Determine the [X, Y] coordinate at the center of the cell enclosing the given text.  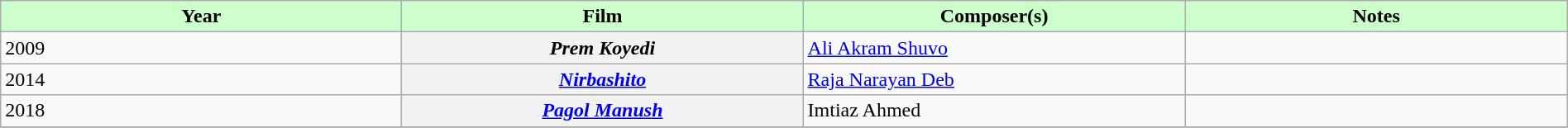
2009 [202, 48]
Raja Narayan Deb [994, 79]
2014 [202, 79]
Nirbashito [602, 79]
Composer(s) [994, 17]
Year [202, 17]
Pagol Manush [602, 111]
Notes [1376, 17]
Ali Akram Shuvo [994, 48]
Film [602, 17]
Imtiaz Ahmed [994, 111]
2018 [202, 111]
Prem Koyedi [602, 48]
